Locate the cell with the specified text and output its [X, Y] center coordinate. 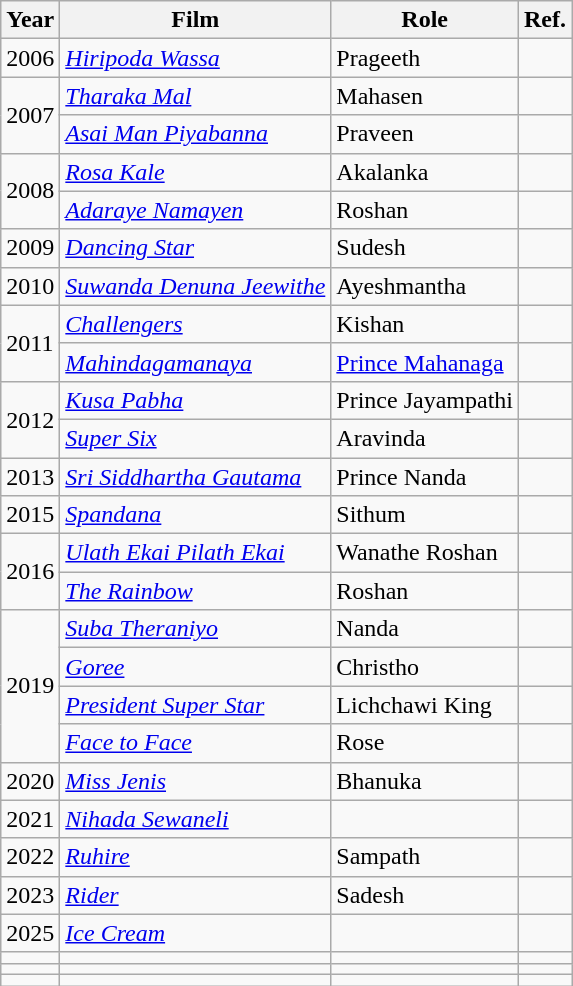
Bhanuka [425, 781]
Ice Cream [196, 933]
Adaraye Namayen [196, 210]
2019 [30, 686]
2023 [30, 895]
Sri Siddhartha Gautama [196, 477]
Mahindagamanaya [196, 362]
Mahasen [425, 96]
2006 [30, 58]
Prageeth [425, 58]
Suwanda Denuna Jeewithe [196, 286]
President Super Star [196, 705]
2022 [30, 857]
Year [30, 20]
Miss Jenis [196, 781]
2020 [30, 781]
2021 [30, 819]
Rosa Kale [196, 172]
Tharaka Mal [196, 96]
2025 [30, 933]
Kusa Pabha [196, 400]
Akalanka [425, 172]
2011 [30, 343]
Asai Man Piyabanna [196, 134]
Prince Mahanaga [425, 362]
Hiripoda Wassa [196, 58]
Sithum [425, 515]
Dancing Star [196, 248]
Prince Jayampathi [425, 400]
Film [196, 20]
Super Six [196, 438]
2012 [30, 419]
Ruhire [196, 857]
Lichchawi King [425, 705]
Ulath Ekai Pilath Ekai [196, 553]
Ayeshmantha [425, 286]
2007 [30, 115]
Praveen [425, 134]
2010 [30, 286]
2015 [30, 515]
2009 [30, 248]
Role [425, 20]
Wanathe Roshan [425, 553]
Nanda [425, 629]
Challengers [196, 324]
Spandana [196, 515]
Face to Face [196, 743]
Sadesh [425, 895]
The Rainbow [196, 591]
Ref. [546, 20]
Christho [425, 667]
Sampath [425, 857]
Suba Theraniyo [196, 629]
Nihada Sewaneli [196, 819]
Prince Nanda [425, 477]
Aravinda [425, 438]
Kishan [425, 324]
2016 [30, 572]
2008 [30, 191]
Goree [196, 667]
2013 [30, 477]
Rose [425, 743]
Sudesh [425, 248]
Rider [196, 895]
